Capture the cell that displays the provided text and extract its [x, y] central coordinate. 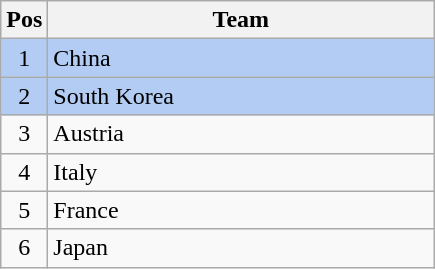
1 [24, 58]
France [241, 210]
6 [24, 248]
Team [241, 20]
2 [24, 96]
South Korea [241, 96]
Italy [241, 172]
4 [24, 172]
Austria [241, 134]
3 [24, 134]
China [241, 58]
5 [24, 210]
Japan [241, 248]
Pos [24, 20]
